Return the [x, y] coordinate for the center point of the cell that contains the specified text.  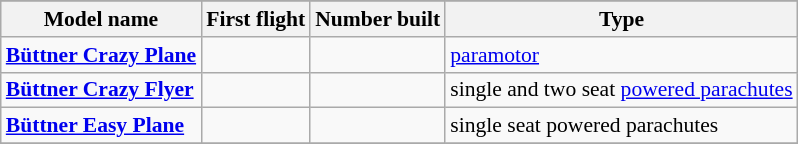
single and two seat powered parachutes [621, 90]
Büttner Crazy Flyer [101, 90]
Büttner Crazy Plane [101, 55]
Type [621, 19]
Büttner Easy Plane [101, 126]
Model name [101, 19]
paramotor [621, 55]
First flight [256, 19]
single seat powered parachutes [621, 126]
Number built [378, 19]
